Find where the given text appears and provide that cell's center as (x, y) coordinate. 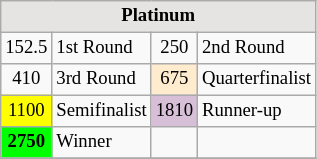
Semifinalist (102, 112)
1810 (174, 112)
Platinum (158, 16)
1st Round (102, 48)
Runner-up (257, 112)
1100 (26, 112)
675 (174, 80)
Quarterfinalist (257, 80)
2nd Round (257, 48)
250 (174, 48)
152.5 (26, 48)
3rd Round (102, 80)
410 (26, 80)
Winner (102, 142)
2750 (26, 142)
